Determine the [x, y] coordinate at the center of the cell enclosing the given text.  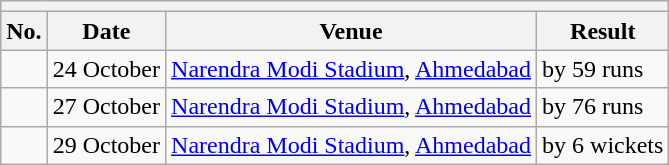
Result [603, 31]
by 59 runs [603, 69]
by 6 wickets [603, 145]
Date [106, 31]
Venue [352, 31]
by 76 runs [603, 107]
No. [24, 31]
27 October [106, 107]
29 October [106, 145]
24 October [106, 69]
